For the text-containing cell, return its midpoint in [X, Y] coordinate format. 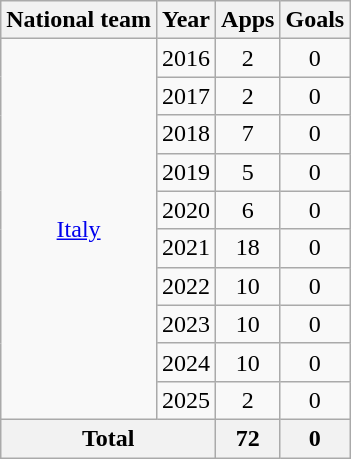
Italy [79, 230]
2019 [186, 172]
2025 [186, 400]
2024 [186, 362]
Goals [315, 20]
Apps [248, 20]
6 [248, 210]
7 [248, 134]
2016 [186, 58]
72 [248, 438]
National team [79, 20]
Year [186, 20]
2021 [186, 248]
2017 [186, 96]
2020 [186, 210]
18 [248, 248]
2022 [186, 286]
5 [248, 172]
2018 [186, 134]
Total [108, 438]
2023 [186, 324]
